Determine the [X, Y] coordinate at the center of the cell enclosing the given text.  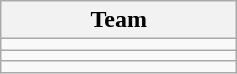
Team [119, 20]
